Search for the cell housing the specified text and yield its [X, Y] center coordinate. 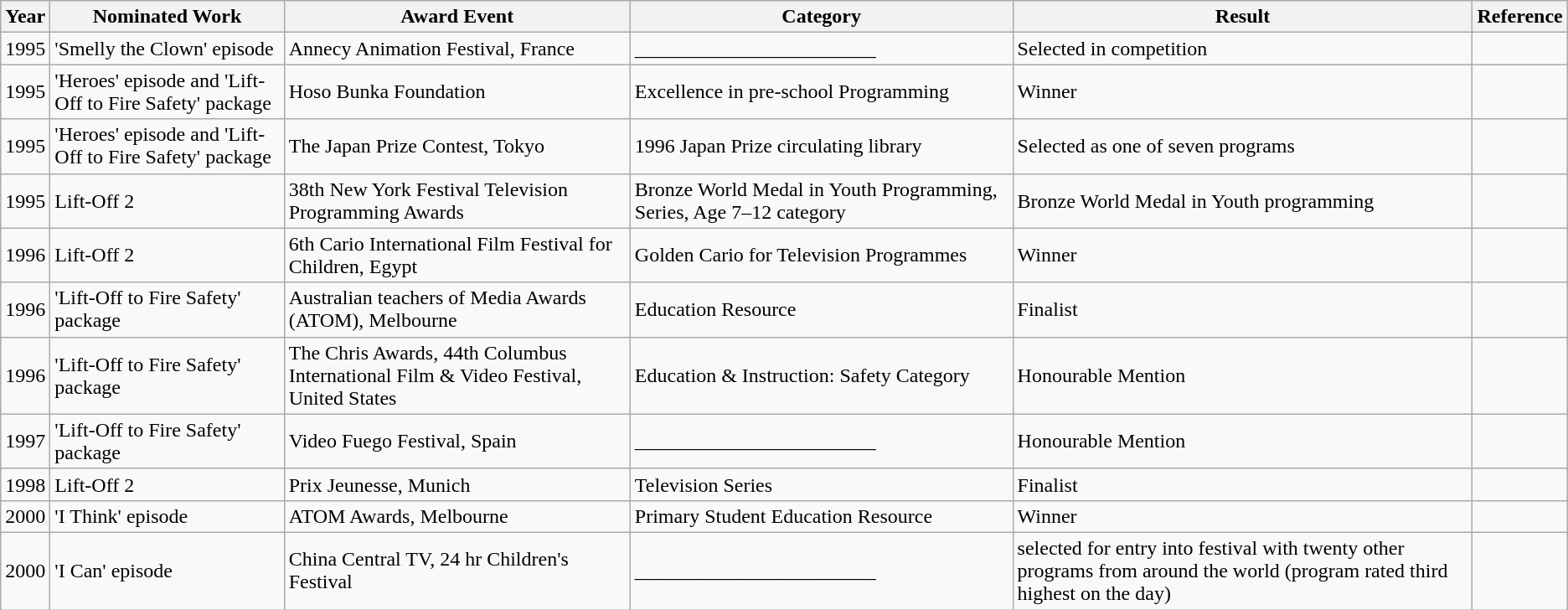
Award Event [457, 17]
Excellence in pre-school Programming [821, 92]
'I Can' episode [168, 571]
6th Cario International Film Festival for Children, Egypt [457, 255]
Video Fuego Festival, Spain [457, 441]
1996 Japan Prize circulating library [821, 146]
Education Resource [821, 310]
The Japan Prize Contest, Tokyo [457, 146]
Reference [1519, 17]
Annecy Animation Festival, France [457, 49]
Television Series [821, 484]
China Central TV, 24 hr Children's Festival [457, 571]
Selected as one of seven programs [1243, 146]
Australian teachers of Media Awards (ATOM), Melbourne [457, 310]
selected for entry into festival with twenty other programs from around the world (program rated third highest on the day) [1243, 571]
Prix Jeunesse, Munich [457, 484]
Bronze World Medal in Youth Programming, Series, Age 7–12 category [821, 201]
Bronze World Medal in Youth programming [1243, 201]
Hoso Bunka Foundation [457, 92]
1998 [25, 484]
Selected in competition [1243, 49]
The Chris Awards, 44th Columbus International Film & Video Festival, United States [457, 375]
ATOM Awards, Melbourne [457, 516]
38th New York Festival Television Programming Awards [457, 201]
Education & Instruction: Safety Category [821, 375]
Result [1243, 17]
Primary Student Education Resource [821, 516]
Nominated Work [168, 17]
'I Think' episode [168, 516]
1997 [25, 441]
Year [25, 17]
Category [821, 17]
'Smelly the Clown' episode [168, 49]
Golden Cario for Television Programmes [821, 255]
